Search for the cell housing the specified text and yield its [x, y] center coordinate. 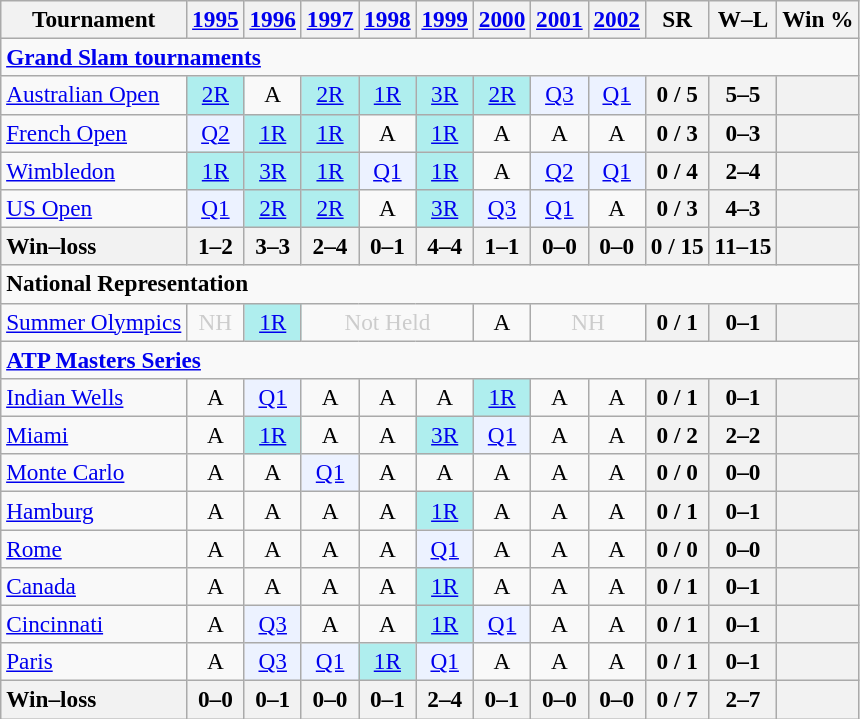
2001 [560, 19]
0–3 [743, 133]
5–5 [743, 95]
Canada [94, 586]
4–3 [743, 208]
1998 [388, 19]
1997 [330, 19]
1996 [272, 19]
4–4 [444, 246]
Rome [94, 548]
Hamburg [94, 510]
Indian Wells [94, 397]
Not Held [387, 322]
2–2 [743, 435]
11–15 [743, 246]
1999 [444, 19]
Australian Open [94, 95]
1995 [216, 19]
2000 [502, 19]
2–7 [743, 699]
French Open [94, 133]
Win % [818, 19]
US Open [94, 208]
National Representation [430, 284]
Paris [94, 662]
0 / 5 [677, 95]
Monte Carlo [94, 473]
ATP Masters Series [430, 359]
Grand Slam tournaments [430, 57]
0 / 4 [677, 170]
1–2 [216, 246]
0 / 7 [677, 699]
Summer Olympics [94, 322]
W–L [743, 19]
Miami [94, 435]
0 / 2 [677, 435]
SR [677, 19]
Wimbledon [94, 170]
Tournament [94, 19]
2002 [616, 19]
0 / 15 [677, 246]
3–3 [272, 246]
1–1 [502, 246]
Cincinnati [94, 624]
